Identify which cell holds the provided text, then report its [X, Y] central coordinate. 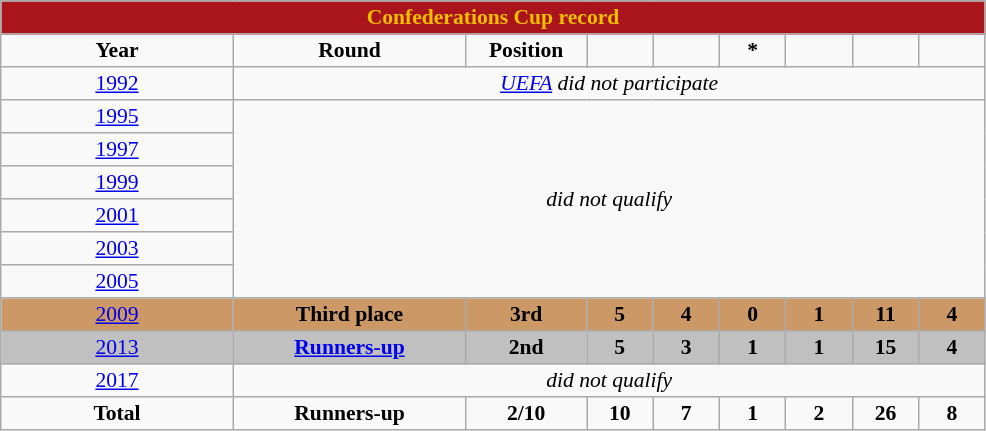
2 [819, 414]
1997 [117, 150]
3rd [526, 314]
11 [885, 314]
2001 [117, 216]
15 [885, 348]
1995 [117, 116]
8 [952, 414]
2013 [117, 348]
Position [526, 50]
2017 [117, 380]
Round [349, 50]
0 [752, 314]
* [752, 50]
2/10 [526, 414]
26 [885, 414]
Confederations Cup record [493, 18]
7 [686, 414]
UEFA did not participate [609, 84]
1992 [117, 84]
2005 [117, 282]
2nd [526, 348]
Year [117, 50]
1999 [117, 182]
2009 [117, 314]
Total [117, 414]
10 [620, 414]
3 [686, 348]
Third place [349, 314]
2003 [117, 248]
